For the text-containing cell, return its midpoint in (x, y) coordinate format. 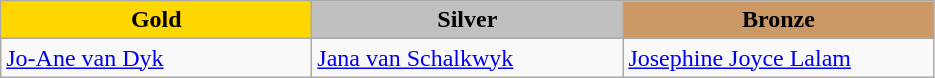
Silver (468, 20)
Gold (156, 20)
Josephine Joyce Lalam (778, 58)
Bronze (778, 20)
Jana van Schalkwyk (468, 58)
Jo-Ane van Dyk (156, 58)
